Output the [x, y] coordinate of the center of the cell containing the given text.  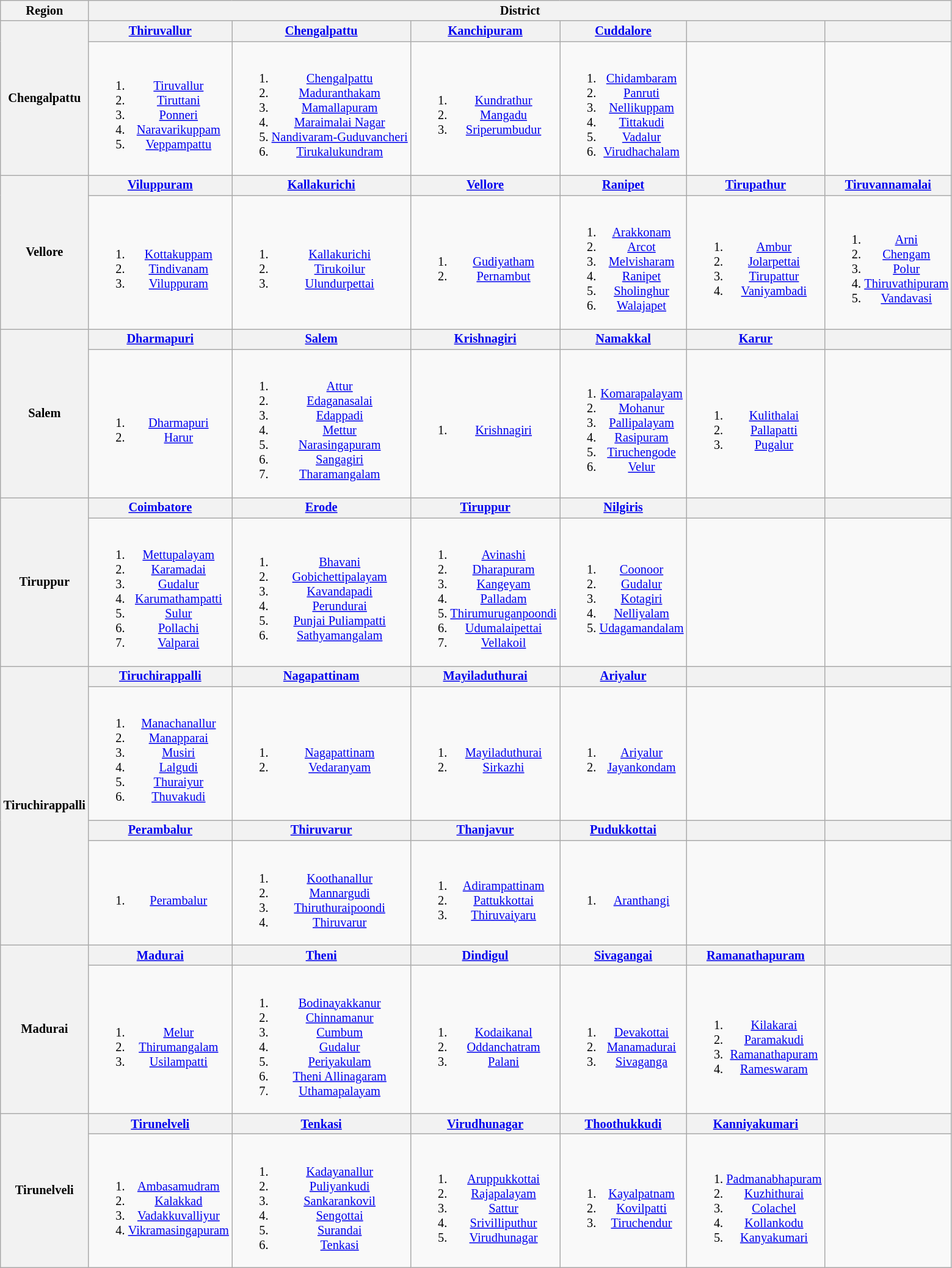
MettupalayamKaramadaiGudalurKarumathampattiSulurPollachiValparai [160, 592]
MayiladuthuraiSirkazhi [485, 753]
AriyalurJayankondam [623, 753]
Thiruvarur [321, 830]
Karur [755, 339]
Ramanathapuram [755, 955]
BhavaniGobichettipalayamKavandapadiPerunduraiPunjai PuliampattiSathyamangalam [321, 592]
Kanchipuram [485, 31]
District [520, 10]
MelurThirumangalamUsilampatti [160, 1039]
Thoothukkudi [623, 1124]
Namakkal [623, 339]
KayalpatnamKovilpattiTiruchendur [623, 1200]
ArniChengamPolurThiruvathipuramVandavasi [888, 262]
Mayiladuthurai [485, 676]
CoonoorGudalurKotagiriNelliyalamUdagamandalam [623, 592]
KulithalaiPallapattiPugalur [755, 423]
Virudhunagar [485, 1124]
KundrathurMangaduSriperumbudur [485, 108]
ChidambaramPanrutiNellikuppamTittakudiVadalurVirudhachalam [623, 108]
DharmapuriHarur [160, 423]
Nagapattinam [321, 676]
Coimbatore [160, 508]
Thanjavur [485, 830]
KallakurichiTirukoilurUlundurpettai [321, 262]
AtturEdaganasalaiEdappadiMetturNarasingapuramSangagiriTharamangalam [321, 423]
KilakaraiParamakudiRamanathapuramRameswaram [755, 1039]
Tenkasi [321, 1124]
Tirupathur [755, 185]
DevakottaiManamaduraiSivaganga [623, 1039]
ArakkonamArcotMelvisharamRanipetSholinghurWalajapet [623, 262]
Pudukkottai [623, 830]
AvinashiDharapuramKangeyamPalladamThirumuruganpoondiUdumalaipettaiVellakoil [485, 592]
AmburJolarpettaiTirupatturVaniyambadi [755, 262]
Ranipet [623, 185]
Cuddalore [623, 31]
KodaikanalOddanchatramPalani [485, 1039]
PadmanabhapuramKuzhithuraiColachelKollankoduKanyakumari [755, 1200]
Sivagangai [623, 955]
ChengalpattuMaduranthakamMamallapuramMaraimalai NagarNandivaram-GuduvancheriTirukalukundram [321, 108]
KomarapalayamMohanurPallipalayamRasipuramTiruchengodeVelur [623, 423]
Ariyalur [623, 676]
Dharmapuri [160, 339]
KadayanallurPuliyankudiSankarankovilSengottaiSurandaiTenkasi [321, 1200]
Kallakurichi [321, 185]
NagapattinamVedaranyam [321, 753]
Viluppuram [160, 185]
Erode [321, 508]
AmbasamudramKalakkadVadakkuvalliyurVikramasingapuram [160, 1200]
Kanniyakumari [755, 1124]
GudiyathamPernambut [485, 262]
Dindigul [485, 955]
AruppukkottaiRajapalayamSatturSrivilliputhurVirudhunagar [485, 1200]
Theni [321, 955]
Aranthangi [623, 892]
Tiruvannamalai [888, 185]
Thiruvallur [160, 31]
ManachanallurManapparaiMusiriLalgudiThuraiyurThuvakudi [160, 753]
Region [45, 10]
KoothanallurMannargudiThiruthuraipoondiThiruvarur [321, 892]
AdirampattinamPattukkottaiThiruvaiyaru [485, 892]
TiruvallurTiruttaniPonneriNaravarikuppamVeppampattu [160, 108]
Nilgiris [623, 508]
BodinayakkanurChinnamanurCumbumGudalurPeriyakulamTheni AllinagaramUthamapalayam [321, 1039]
KottakuppamTindivanamViluppuram [160, 262]
